Determine the (X, Y) coordinate at the center of the cell enclosing the given text.  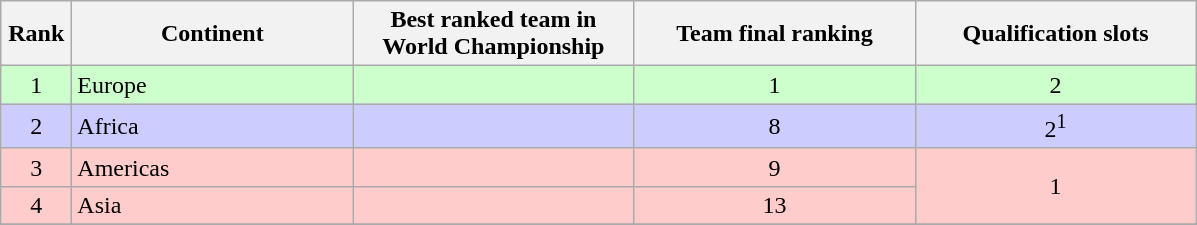
3 (36, 167)
Europe (212, 85)
Best ranked team in World Championship (494, 34)
Asia (212, 205)
8 (774, 126)
Africa (212, 126)
Continent (212, 34)
21 (1056, 126)
9 (774, 167)
Team final ranking (774, 34)
Qualification slots (1056, 34)
4 (36, 205)
Rank (36, 34)
Americas (212, 167)
13 (774, 205)
